Provide the (X, Y) coordinate of the cell's center where the given text is located.  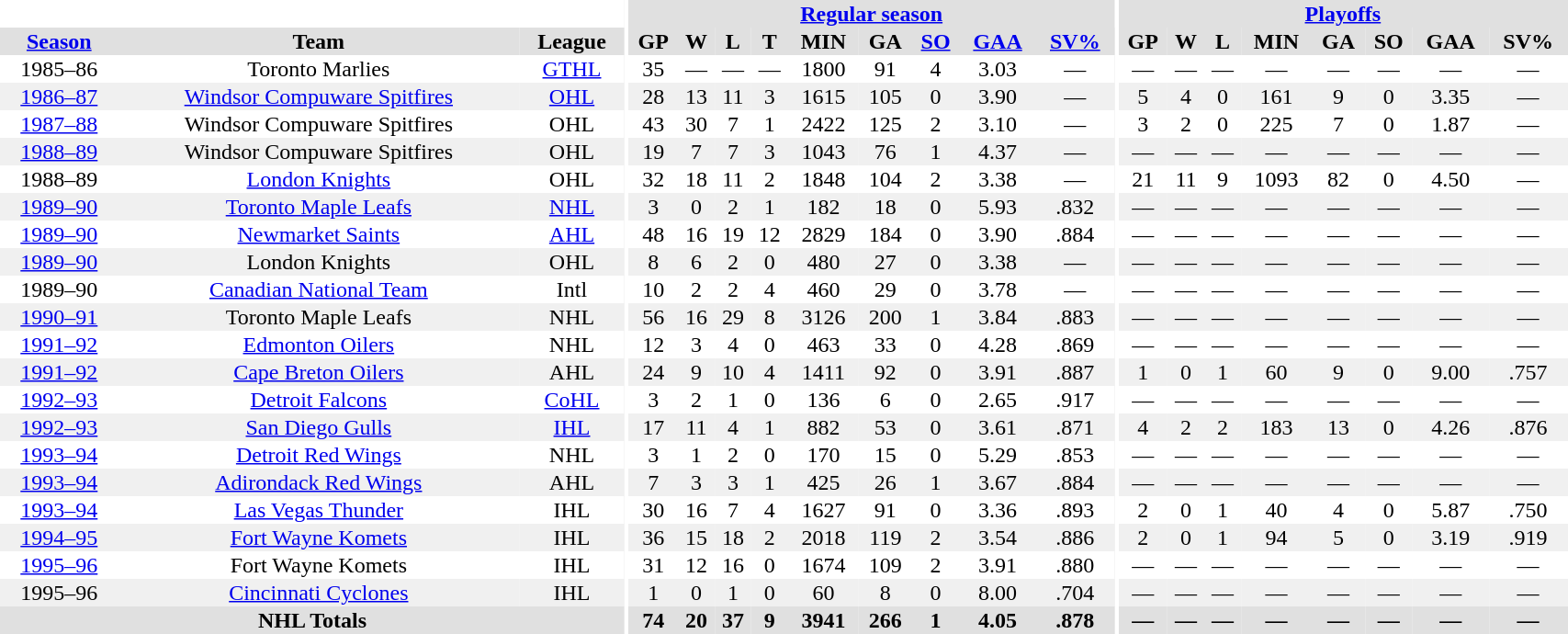
.883 (1075, 317)
.704 (1075, 593)
2422 (823, 124)
Cape Breton Oilers (320, 372)
183 (1277, 427)
82 (1338, 179)
24 (653, 372)
1986–87 (59, 96)
94 (1277, 538)
136 (823, 400)
3.67 (998, 482)
3.54 (998, 538)
.853 (1075, 455)
2018 (823, 538)
4.26 (1451, 427)
.886 (1075, 538)
.917 (1075, 400)
Edmonton Oilers (320, 345)
3941 (823, 620)
104 (886, 179)
182 (823, 207)
1043 (823, 152)
35 (653, 69)
3.19 (1451, 538)
20 (696, 620)
.876 (1529, 427)
1674 (823, 565)
.893 (1075, 510)
.871 (1075, 427)
Detroit Falcons (320, 400)
.919 (1529, 538)
3.36 (998, 510)
Adirondack Red Wings (320, 482)
170 (823, 455)
76 (886, 152)
.887 (1075, 372)
32 (653, 179)
9.00 (1451, 372)
119 (886, 538)
74 (653, 620)
Newmarket Saints (320, 234)
4.50 (1451, 179)
33 (886, 345)
4.05 (998, 620)
480 (823, 262)
2.65 (998, 400)
882 (823, 427)
San Diego Gulls (320, 427)
3.78 (998, 289)
1848 (823, 179)
.750 (1529, 510)
425 (823, 482)
1411 (823, 372)
48 (653, 234)
Intl (571, 289)
3.61 (998, 427)
NHL Totals (312, 620)
3.03 (998, 69)
36 (653, 538)
125 (886, 124)
CoHL (571, 400)
5.29 (998, 455)
1987–88 (59, 124)
Cincinnati Cyclones (320, 593)
GTHL (571, 69)
53 (886, 427)
.869 (1075, 345)
27 (886, 262)
4.28 (998, 345)
200 (886, 317)
21 (1143, 179)
Season (59, 41)
Team (320, 41)
56 (653, 317)
Regular season (871, 14)
40 (1277, 510)
Toronto Marlies (320, 69)
225 (1277, 124)
1990–91 (59, 317)
.878 (1075, 620)
460 (823, 289)
3126 (823, 317)
T (770, 41)
1627 (823, 510)
.832 (1075, 207)
1.87 (1451, 124)
43 (653, 124)
26 (886, 482)
1800 (823, 69)
105 (886, 96)
184 (886, 234)
2829 (823, 234)
5.93 (998, 207)
28 (653, 96)
League (571, 41)
3.10 (998, 124)
Canadian National Team (320, 289)
266 (886, 620)
Detroit Red Wings (320, 455)
4.37 (998, 152)
1615 (823, 96)
1093 (1277, 179)
.880 (1075, 565)
463 (823, 345)
37 (733, 620)
Playoffs (1343, 14)
1985–86 (59, 69)
3.35 (1451, 96)
Las Vegas Thunder (320, 510)
161 (1277, 96)
5.87 (1451, 510)
.757 (1529, 372)
109 (886, 565)
1994–95 (59, 538)
3.84 (998, 317)
31 (653, 565)
17 (653, 427)
92 (886, 372)
8.00 (998, 593)
